Determine the [X, Y] coordinate at the center of the cell enclosing the given text.  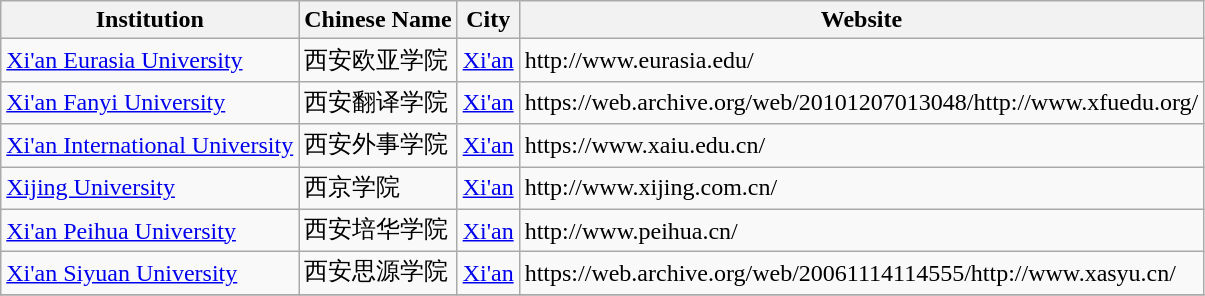
Xi'an Siyuan University [150, 274]
Xi'an Eurasia University [150, 60]
https://web.archive.org/web/20101207013048/http://www.xfuedu.org/ [862, 102]
Xi'an Peihua University [150, 230]
Xijing University [150, 188]
Website [862, 20]
西安欧亚学院 [378, 60]
https://www.xaiu.edu.cn/ [862, 146]
https://web.archive.org/web/20061114114555/http://www.xasyu.cn/ [862, 274]
Xi'an International University [150, 146]
西安培华学院 [378, 230]
http://www.xijing.com.cn/ [862, 188]
http://www.peihua.cn/ [862, 230]
Chinese Name [378, 20]
Xi'an Fanyi University [150, 102]
City [488, 20]
http://www.eurasia.edu/ [862, 60]
西安思源学院 [378, 274]
西安外事学院 [378, 146]
Institution [150, 20]
西安翻译学院 [378, 102]
西京学院 [378, 188]
